Pinpoint the cell where the given text exists, returning its (x, y) midpoint coordinate. 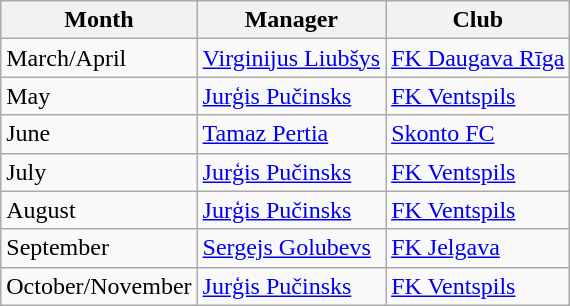
Club (478, 20)
Virginijus Liubšys (292, 58)
Tamaz Pertia (292, 134)
August (99, 210)
FK Jelgava (478, 248)
Skonto FC (478, 134)
FK Daugava Rīga (478, 58)
March/April (99, 58)
Sergejs Golubevs (292, 248)
June (99, 134)
October/November (99, 286)
Manager (292, 20)
September (99, 248)
Month (99, 20)
July (99, 172)
May (99, 96)
